Scan for the cell matching the given text and deliver its [X, Y] coordinate at center. 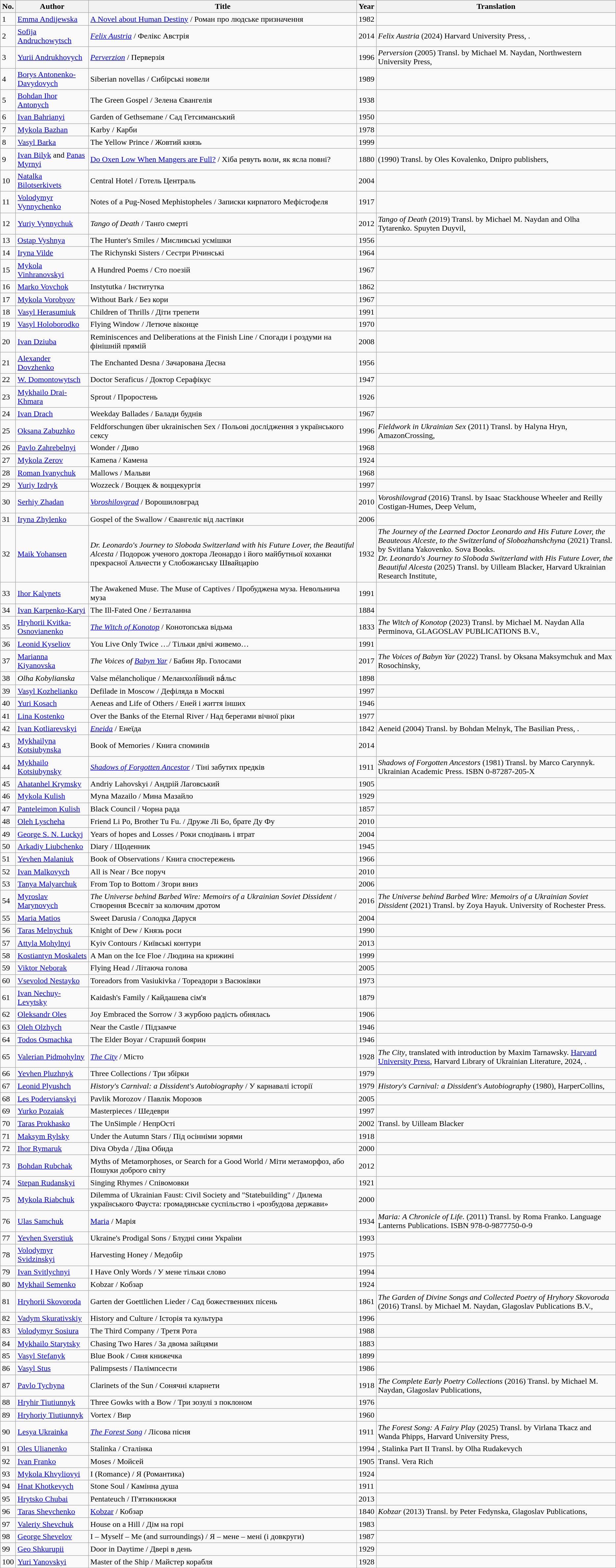
1899 [367, 1356]
George Shevelov [52, 1536]
Bohdan Ihor Antonych [52, 100]
Myroslav Marynovych [52, 901]
95 [8, 1499]
Yuriy Izdryk [52, 485]
Stepan Rudanskyi [52, 1183]
Vasyl Stefanyk [52, 1356]
Author [52, 7]
Wonder / Дивo [222, 448]
Garten der Goettlichen Lieder / Сад божественних пісень [222, 1301]
Felix Austria (2024) Harvard University Press, . [496, 36]
Defilade in Moscow / Дефіляда в Москві [222, 691]
Tango of Death / Танґо смерті [222, 223]
98 [8, 1536]
Weekday Ballades / Балади буднів [222, 414]
1857 [367, 809]
Kostiantyn Moskalets [52, 956]
Three Collections / Три збірки [222, 1073]
1879 [367, 998]
Gospel of the Swallow / Євангеліє від ластівки [222, 519]
House on a Hill / Дім на горі [222, 1524]
71 [8, 1136]
1964 [367, 253]
Mykola Riabchuk [52, 1200]
Panteleimon Kulish [52, 809]
Toreadors from Vasiukivka / Тореадори з Васюківки [222, 981]
92 [8, 1461]
1989 [367, 79]
Friend Li Po, Brother Tu Fu. / Друже Лі Бо, брате Ду Фу [222, 821]
Garden of Gethsemane / Сад Гетсиманський [222, 117]
Kyiv Contours / Київські контури [222, 943]
I – Myself – Me (and surroundings) / Я – менe – мені (і довкруги) [222, 1536]
Ahatanhel Krymsky [52, 784]
81 [8, 1301]
Sofija Andruchowytsch [52, 36]
Ulas Samchuk [52, 1221]
1926 [367, 397]
Reminiscences and Deliberations at the Finish Line / Спогади і роздуми на фінішній прямій [222, 342]
Central Hotel / Готель Централь [222, 180]
Blue Book / Синя книжечка [222, 1356]
1898 [367, 678]
Mykola Zerov [52, 460]
The Forest Song / Лісова пісня [222, 1432]
The Forest Song: A Fairy Play (2025) Transl. by Virlana Tkacz and Wanda Phipps, Harvard University Press, [496, 1432]
Yevhen Sverstiuk [52, 1238]
Stone Soul / Камінна душа [222, 1486]
31 [8, 519]
20 [8, 342]
Perverzion / Перверзія [222, 57]
90 [8, 1432]
Karby / Карби [222, 130]
21 [8, 363]
Fieldwork in Ukrainian Sex (2011) Transl. by Halyna Hryn, AmazonCrossing, [496, 430]
Vsevolod Nestayko [52, 981]
74 [8, 1183]
Ivan Malkovych [52, 872]
1917 [367, 202]
Viktor Neborak [52, 968]
28 [8, 473]
Perversion (2005) Transl. by Michael M. Naydan, Northwestern University Press, [496, 57]
32 [8, 554]
Ivan Karpenko-Karyi [52, 610]
The Witch of Konotop (2023) Transl. by Michael M. Naydan Alla Perminova, GLAGOSLAV PUBLICATIONS B.V., [496, 627]
Dilemma of Ukrainian Faust: Civil Society and "Statebuilding" / Дилема українського Фауста: громадянське суспільство і «розбудова держави» [222, 1200]
2002 [367, 1124]
The City, translated with introduction by Maxim Tarnawsky. Harvard University Press, Harvard Library of Ukrainian Literature, 2024, . [496, 1056]
23 [8, 397]
25 [8, 430]
Attyla Mohylnyi [52, 943]
1986 [367, 1369]
99 [8, 1549]
29 [8, 485]
Volodymyr Vynnychenko [52, 202]
The Universe behind Barbed Wire: Memoirs of a Ukrainian Soviet Dissident / Створення Всесвіт за колючим дротом [222, 901]
1842 [367, 729]
Volodymyr Svidzinskyi [52, 1255]
History's Carnival: a Dissident's Autobiography / У карнавалі історії [222, 1086]
The Ill-Fated One / Безталанна [222, 610]
1 [8, 19]
Harvesting Honey / Медобір [222, 1255]
Maria / Марія [222, 1221]
Oksana Zabuzhko [52, 430]
Vasyl Kozhelianko [52, 691]
70 [8, 1124]
Years of hopes and Losses / Роки сподівань і втрат [222, 834]
Valse mélancholique / Меланхолі́йний ва́льс [222, 678]
The Green Gospel / Зелена Євангелія [222, 100]
38 [8, 678]
Chasing Two Hares / За двома зайцями [222, 1344]
Transl. Vera Rich [496, 1461]
Hrytsko Chubai [52, 1499]
Yuri Yanovskyi [52, 1561]
The Richynski Sisters / Сестри Річинські [222, 253]
Near the Castle / Підзамче [222, 1027]
Yevhen Pluzhnyk [52, 1073]
Maria: A Chronicle of Life. (2011) Transl. by Roma Franko. Language Lanterns Publications. ISBN 978-0-9877750-0-9 [496, 1221]
Wozzeck / Воццек & воццекургія [222, 485]
Roman Ivanychuk [52, 473]
1988 [367, 1331]
The Enchanted Desna / Зачарована Десна [222, 363]
48 [8, 821]
Todos Osmachka [52, 1040]
Stalinka / Сталінка [222, 1449]
55 [8, 918]
75 [8, 1200]
13 [8, 241]
Voroshilovgrad (2016) Transl. by Isaac Stackhouse Wheeler and Reilly Costigan-Humes, Deep Velum, [496, 502]
Ivan Franko [52, 1461]
1960 [367, 1415]
37 [8, 661]
Hryhir Tiutiunnyk [52, 1402]
27 [8, 460]
65 [8, 1056]
Shadows of Forgotten Ancestors (1981) Transl. by Marco Carynnyk. Ukrainian Academic Press. ISBN 0-87287-205-X [496, 767]
No. [8, 7]
12 [8, 223]
83 [8, 1331]
Kobzar (2013) Transl. by Peter Fedynska, Glagoslav Publications, [496, 1511]
Master of the Ship / Майстер корабля [222, 1561]
History and Culture / Історія та культура [222, 1318]
1987 [367, 1536]
40 [8, 704]
1934 [367, 1221]
Mykhail Semenko [52, 1284]
64 [8, 1040]
4 [8, 79]
The City / Місто [222, 1056]
Black Council / Чорна рада [222, 809]
56 [8, 931]
W. Domontowytsch [52, 380]
5 [8, 100]
Serhiy Zhadan [52, 502]
79 [8, 1272]
Pavlo Zahrebelnyi [52, 448]
Andriy Lahovskyi / Андрій Лаговський [222, 784]
Ivan Dziuba [52, 342]
Aeneid (2004) Transl. by Bohdan Melnyk, The Basilian Press, . [496, 729]
1833 [367, 627]
Book of Memories / Книга споминів [222, 746]
51 [8, 859]
The Third Company / Третя Рота [222, 1331]
Tango of Death (2019) Transl. by Michael M. Naydan and Olha Tytarenko. Spuyten Duyvil, [496, 223]
82 [8, 1318]
42 [8, 729]
Volodymyr Sosiura [52, 1331]
1983 [367, 1524]
Sprout / Проростень [222, 397]
The Hunter's Smiles / Мисливські усмішки [222, 241]
96 [8, 1511]
Ostap Vyshnya [52, 241]
Kaidash's Family / Кайдашева сім'я [222, 998]
1970 [367, 324]
45 [8, 784]
Mykola Khvyliovyi [52, 1474]
The Universe behind Barbed Wire: Memoirs of a Ukrainian Soviet Dissident (2021) Transl. by Zoya Hayuk. University of Rochester Press. [496, 901]
Mykola Bazhan [52, 130]
35 [8, 627]
87 [8, 1385]
1906 [367, 1015]
Yevhen Malaniuk [52, 859]
Olha Kobylianska [52, 678]
Oleh Lyscheha [52, 821]
Do Oxen Low When Mangers are Full? / Хіба ревуть воли, як ясла повні? [222, 159]
Vortex / Вир [222, 1415]
Without Bark / Без кори [222, 299]
Tanya Malyarchuk [52, 884]
1978 [367, 130]
1993 [367, 1238]
1950 [367, 117]
16 [8, 287]
Yuriy Vynnychuk [52, 223]
44 [8, 767]
17 [8, 299]
43 [8, 746]
Alexander Dovzhenko [52, 363]
Maik Yohansen [52, 554]
53 [8, 884]
77 [8, 1238]
Knight of Dew / Князь роси [222, 931]
1932 [367, 554]
59 [8, 968]
Hryhorii Skovoroda [52, 1301]
The UnSimple / НепрОсті [222, 1124]
30 [8, 502]
History's Carnival: a Dissident's Autobiography (1980), HarperCollins, [496, 1086]
Ihor Kalynets [52, 593]
Hryhorii Kvitka-Osnovianenko [52, 627]
Emma Andijewska [52, 19]
2016 [367, 901]
Leonid Kyseliov [52, 644]
1977 [367, 716]
Three Gowks with a Bow / Три зозулі з поклоном [222, 1402]
Myths of Metamorphoses, or Search for a Good World / Міти метаморфоз, або Пошуки доброго світу [222, 1166]
2 [8, 36]
Yurii Andrukhovych [52, 57]
1880 [367, 159]
From Top to Bottom / Згори вниз [222, 884]
11 [8, 202]
97 [8, 1524]
The Complete Early Poetry Collections (2016) Transl. by Michael M. Naydan, Glagoslav Publications, [496, 1385]
Children of Thrills / Діти трепети [222, 312]
62 [8, 1015]
Hryhoriy Tiutiunnyk [52, 1415]
1982 [367, 19]
39 [8, 691]
Book of Observations / Книга спостережень [222, 859]
Pavlo Tychyna [52, 1385]
Lesya Ukrainka [52, 1432]
Felix Austria / Фелікс Австрія [222, 36]
1938 [367, 100]
52 [8, 872]
The Witch of Konotop / Конотопська відьма [222, 627]
Voroshilovgrad / Ворошиловград [222, 502]
60 [8, 981]
22 [8, 380]
Singing Rhymes / Співомовки [222, 1183]
19 [8, 324]
61 [8, 998]
Mykhailyna Kotsiubynska [52, 746]
84 [8, 1344]
Flying Head / Літаюча голова [222, 968]
Ivan Drach [52, 414]
76 [8, 1221]
Taras Shevchenko [52, 1511]
Vasyl Barka [52, 142]
I Have Only Words / У мене тільки слово [222, 1272]
1862 [367, 287]
Iryna Vilde [52, 253]
49 [8, 834]
2008 [367, 342]
85 [8, 1356]
Transl. by Uilleam Blacker [496, 1124]
8 [8, 142]
Marko Vovchok [52, 287]
14 [8, 253]
Ivan Svitlychnyi [52, 1272]
Mallows / Мальви [222, 473]
1884 [367, 610]
Ihor Rymaruk [52, 1149]
Over the Banks of the Eternal River / Над берегами вічної ріки [222, 716]
100 [8, 1561]
36 [8, 644]
1921 [367, 1183]
Joy Embraced the Sorrow / З журбою радість обнялась [222, 1015]
The Voices of Babyn Yar / Бабин Яр. Голосами [222, 661]
Oleksandr Oles [52, 1015]
1966 [367, 859]
10 [8, 180]
7 [8, 130]
Ukraine's Prodigal Sons / Блудні сини України [222, 1238]
Mykhailo Starytsky [52, 1344]
80 [8, 1284]
46 [8, 796]
Flying Window / Летюче віконце [222, 324]
Moses / Мойсей [222, 1461]
6 [8, 117]
33 [8, 593]
1840 [367, 1511]
Yurko Pozaiak [52, 1111]
1883 [367, 1344]
67 [8, 1086]
9 [8, 159]
Oleh Olzhych [52, 1027]
Borys Antonenko-Davydovych [52, 79]
Vasyl Herasumiuk [52, 312]
Palimpsests / Палімпсести [222, 1369]
Valeriy Shevchuk [52, 1524]
1975 [367, 1255]
All is Near / Все поруч [222, 872]
Arkadiy Liubchenko [52, 846]
Vadym Skurativskiy [52, 1318]
Bohdan Rubchak [52, 1166]
Vasyl Stus [52, 1369]
Clarinets of the Sun / Сонячні кларнети [222, 1385]
Pavlik Morozov / Павлік Морозов [222, 1099]
1973 [367, 981]
Marianna Kiyanovska [52, 661]
86 [8, 1369]
Aeneas and Life of Others / Еней і життя інших [222, 704]
You Live Only Twice …/ Тільки двічі живемо… [222, 644]
A Novel about Human Destiny / Роман про людське призначення [222, 19]
47 [8, 809]
A Hundred Poems / Сто поезій [222, 270]
Myna Mazailo / Мина Мазайло [222, 796]
78 [8, 1255]
Ivan Kotliarevskyi [52, 729]
Pentateuch / П'ятикнижжя [222, 1499]
24 [8, 414]
57 [8, 943]
93 [8, 1474]
Ivan Nechuy-Levytsky [52, 998]
63 [8, 1027]
Diary / Щоденник [222, 846]
2017 [367, 661]
3 [8, 57]
Ivan Bahrianyi [52, 117]
The Awakened Muse. The Muse of Captives / Пробуджена муза. Невольнича муза [222, 593]
58 [8, 956]
The Garden of Divine Songs and Collected Poetry of Hryhory Skovoroda (2016) Transl. by Michael M. Naydan, Glagoslav Publications B.V., [496, 1301]
Mykhailo Kotsiubynsky [52, 767]
The Voices of Babyn Yar (2022) Transl. by Oksana Maksymchuk and Max Rosochinsky, [496, 661]
A Man on the Ice Floe / Людина на крижині [222, 956]
Leonid Plyushch [52, 1086]
Eneida / Енеїда [222, 729]
Kamena / Камена [222, 460]
Maria Matios [52, 918]
1990 [367, 931]
The Yellow Prince / Жовтий князь [222, 142]
Taras Melnychuk [52, 931]
Les Podervianskyi [52, 1099]
68 [8, 1099]
50 [8, 846]
1945 [367, 846]
Mykola Vorobyov [52, 299]
Instytutka / Інститутка [222, 287]
Mykola Vinhranovskyi [52, 270]
89 [8, 1415]
I (Romance) / Я (Романтика) [222, 1474]
41 [8, 716]
69 [8, 1111]
66 [8, 1073]
George S. N. Luckyj [52, 834]
Translation [496, 7]
Title [222, 7]
72 [8, 1149]
94 [8, 1486]
34 [8, 610]
Iryna Zhylenko [52, 519]
Hnat Khotkevych [52, 1486]
Doctor Seraficus / Доктор Серафікус [222, 380]
Valerian Pidmohylny [52, 1056]
73 [8, 1166]
Mykola Kulish [52, 796]
Diva Obyda / Діва Обида [222, 1149]
26 [8, 448]
54 [8, 901]
88 [8, 1402]
, Stalinka Part II Transl. by Olha Rudakevych [496, 1449]
Vasyl Holoborodko [52, 324]
(1990) Transl. by Oles Kovalenko, Dnipro publishers, [496, 159]
1947 [367, 380]
Geo Shkurupii [52, 1549]
Door in Daytime / Двері в день [222, 1549]
Feldforschungen über ukrainischen Sex / Польові дослідження з українського сексу [222, 430]
91 [8, 1449]
Taras Prokhasko [52, 1124]
Natalka Bilotserkivets [52, 180]
Ivan Bilyk and Panas Myrnyi [52, 159]
Maksym Rylsky [52, 1136]
Notes of a Pug-Nosed Mephistopheles / Записки кирпатого Мефістофеля [222, 202]
15 [8, 270]
1861 [367, 1301]
Under the Autumn Stars / Під осінніми зорями [222, 1136]
Lina Kostenko [52, 716]
Masterpieces / Шедеври [222, 1111]
The Elder Boyar / Старший боярин [222, 1040]
Year [367, 7]
18 [8, 312]
Yuri Kosach [52, 704]
Mykhailo Drai-Khmara [52, 397]
Shadows of Forgotten Ancestor / Тіні забутих предків [222, 767]
Siberian novellas / Сибірські новели [222, 79]
Oles Ulianenko [52, 1449]
1976 [367, 1402]
Sweet Darusia / Солодка Даруся [222, 918]
